Extract the (X, Y) coordinate from the center of the cell holding the provided text.  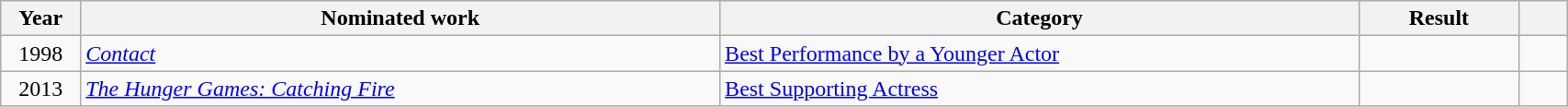
Nominated work (400, 18)
Contact (400, 53)
Result (1438, 18)
Category (1040, 18)
Best Supporting Actress (1040, 89)
The Hunger Games: Catching Fire (400, 89)
1998 (40, 53)
Year (40, 18)
2013 (40, 89)
Best Performance by a Younger Actor (1040, 53)
